Scan for the cell matching the given text and deliver its [x, y] coordinate at center. 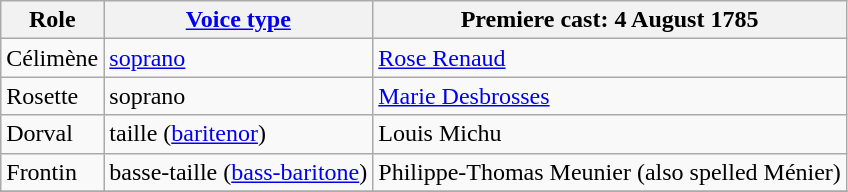
basse-taille (bass-baritone) [238, 172]
Frontin [52, 172]
Role [52, 20]
taille (baritenor) [238, 134]
Premiere cast: 4 August 1785 [610, 20]
Célimène [52, 58]
Louis Michu [610, 134]
Voice type [238, 20]
Philippe-Thomas Meunier (also spelled Ménier) [610, 172]
Rosette [52, 96]
Dorval [52, 134]
Marie Desbrosses [610, 96]
Rose Renaud [610, 58]
